Search for the cell housing the specified text and yield its [x, y] center coordinate. 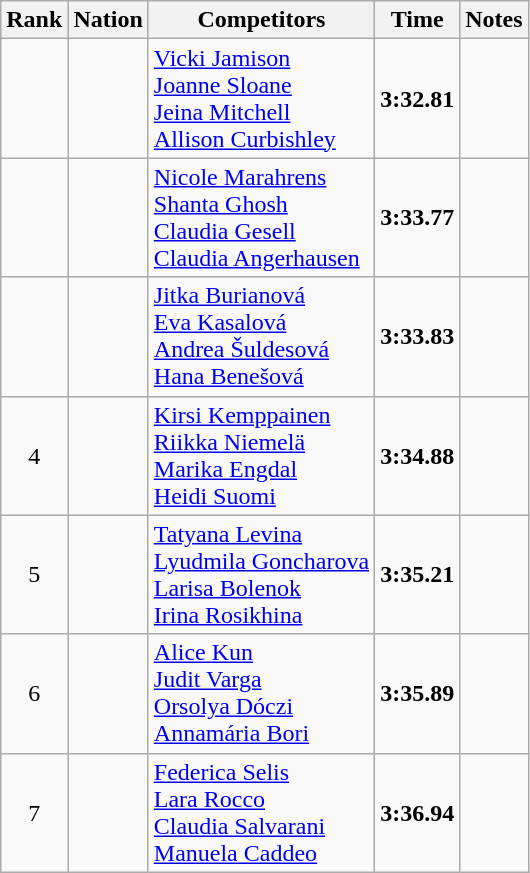
Alice KunJudit VargaOrsolya DócziAnnamária Bori [261, 694]
Competitors [261, 20]
Nation [108, 20]
Rank [34, 20]
3:35.89 [418, 694]
6 [34, 694]
3:33.83 [418, 336]
Jitka BurianováEva KasalováAndrea ŠuldesováHana Benešová [261, 336]
Vicki JamisonJoanne SloaneJeina MitchellAllison Curbishley [261, 98]
4 [34, 456]
7 [34, 812]
3:33.77 [418, 218]
3:34.88 [418, 456]
3:32.81 [418, 98]
Tatyana LevinaLyudmila GoncharovaLarisa BolenokIrina Rosikhina [261, 574]
Federica SelisLara RoccoClaudia SalvaraniManuela Caddeo [261, 812]
Nicole MarahrensShanta GhoshClaudia GesellClaudia Angerhausen [261, 218]
Kirsi KemppainenRiikka NiemeläMarika EngdalHeidi Suomi [261, 456]
3:36.94 [418, 812]
3:35.21 [418, 574]
Notes [494, 20]
5 [34, 574]
Time [418, 20]
